Search for the cell housing the specified text and yield its (X, Y) center coordinate. 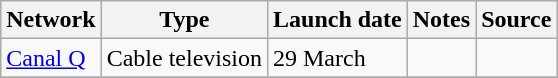
Canal Q (51, 58)
Cable television (184, 58)
Launch date (337, 20)
Network (51, 20)
Notes (441, 20)
Source (516, 20)
29 March (337, 58)
Type (184, 20)
